Provide the [x, y] coordinate of the cell's center where the given text is located.  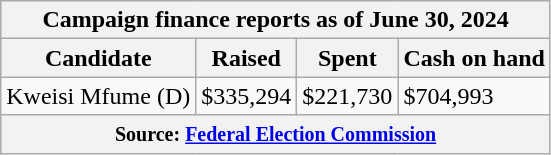
Raised [246, 58]
Campaign finance reports as of June 30, 2024 [276, 20]
Source: Federal Election Commission [276, 134]
Kweisi Mfume (D) [98, 96]
$335,294 [246, 96]
Spent [348, 58]
Cash on hand [474, 58]
Candidate [98, 58]
$704,993 [474, 96]
$221,730 [348, 96]
